Pinpoint the cell where the given text exists, returning its (X, Y) midpoint coordinate. 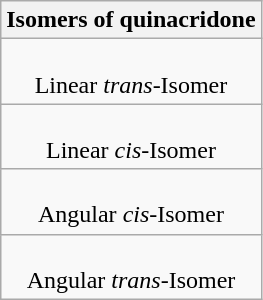
Angular cis-Isomer (131, 202)
Angular trans-Isomer (131, 266)
Isomers of quinacridone (131, 20)
Linear cis-Isomer (131, 136)
Linear trans-Isomer (131, 72)
